Return the [X, Y] coordinate for the center point of the cell that contains the specified text.  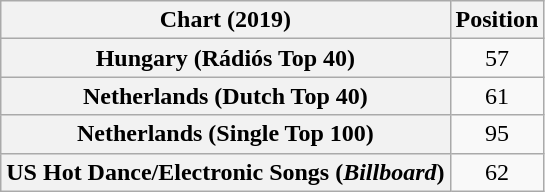
61 [497, 96]
US Hot Dance/Electronic Songs (Billboard) [226, 172]
Position [497, 20]
Netherlands (Dutch Top 40) [226, 96]
Hungary (Rádiós Top 40) [226, 58]
Chart (2019) [226, 20]
Netherlands (Single Top 100) [226, 134]
62 [497, 172]
57 [497, 58]
95 [497, 134]
